Return the (x, y) coordinate for the center point of the cell that contains the specified text.  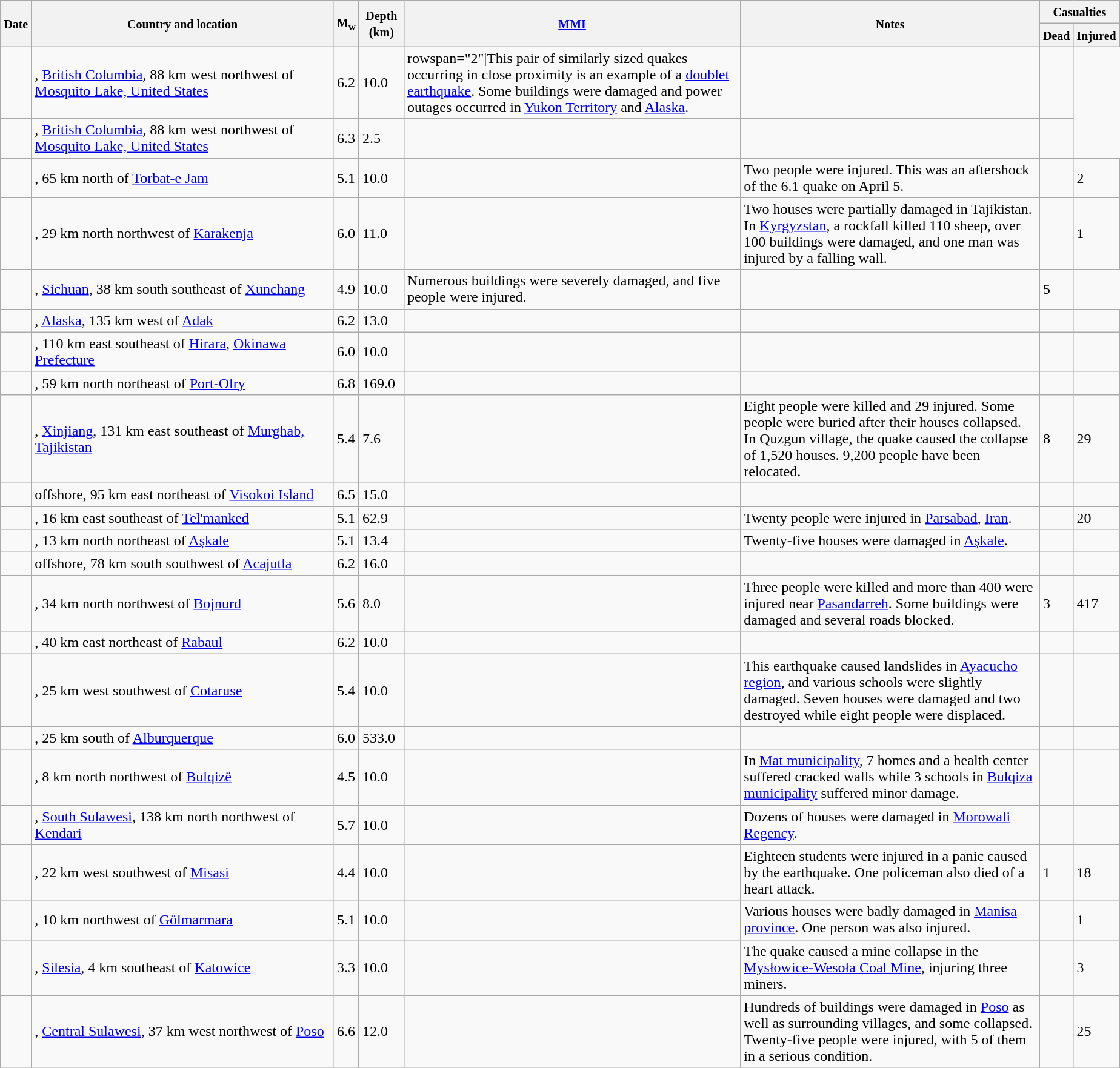
4.5 (346, 777)
4.4 (346, 872)
, Sichuan, 38 km south southeast of Xunchang (183, 290)
Injured (1096, 35)
, 25 km west southwest of Cotaruse (183, 691)
11.0 (381, 234)
533.0 (381, 738)
, 29 km north northwest of Karakenja (183, 234)
5.6 (346, 603)
, Xinjiang, 131 km east southeast of Murghab, Tajikistan (183, 439)
, 65 km north of Torbat-e Jam (183, 178)
Mw (346, 24)
62.9 (381, 518)
, 16 km east southeast of Tel'manked (183, 518)
, 25 km south of Alburquerque (183, 738)
, Alaska, 135 km west of Adak (183, 320)
Two people were injured. This was an aftershock of the 6.1 quake on April 5. (890, 178)
7.6 (381, 439)
, Central Sulawesi, 37 km west northwest of Poso (183, 1031)
Numerous buildings were severely damaged, and five people were injured. (572, 290)
25 (1096, 1031)
Twenty people were injured in Parsabad, Iran. (890, 518)
Casualties (1079, 12)
Three people were killed and more than 400 were injured near Pasandarreh. Some buildings were damaged and several roads blocked. (890, 603)
Depth (km) (381, 24)
, 8 km north northwest of Bulqizë (183, 777)
offshore, 95 km east northeast of Visokoi Island (183, 494)
Eighteen students were injured in a panic caused by the earthquake. One policeman also died of a heart attack. (890, 872)
, 40 km east northeast of Rabaul (183, 643)
13.0 (381, 320)
offshore, 78 km south southwest of Acajutla (183, 564)
, 22 km west southwest of Misasi (183, 872)
3.3 (346, 967)
Country and location (183, 24)
, Silesia, 4 km southeast of Katowice (183, 967)
6.8 (346, 383)
16.0 (381, 564)
MMI (572, 24)
15.0 (381, 494)
, 110 km east southeast of Hirara, Okinawa Prefecture (183, 351)
, 10 km northwest of Gölmarmara (183, 920)
18 (1096, 872)
Notes (890, 24)
The quake caused a mine collapse in the Mysłowice-Wesoła Coal Mine, injuring three miners. (890, 967)
6.3 (346, 138)
4.9 (346, 290)
12.0 (381, 1031)
5 (1056, 290)
417 (1096, 603)
20 (1096, 518)
Dozens of houses were damaged in Morowali Regency. (890, 825)
8 (1056, 439)
Twenty-five houses were damaged in Aşkale. (890, 541)
169.0 (381, 383)
, South Sulawesi, 138 km north northwest of Kendari (183, 825)
Various houses were badly damaged in Manisa province. One person was also injured. (890, 920)
, 13 km north northeast of Aşkale (183, 541)
2 (1096, 178)
Date (16, 24)
13.4 (381, 541)
5.7 (346, 825)
Dead (1056, 35)
6.5 (346, 494)
6.6 (346, 1031)
, 34 km north northwest of Bojnurd (183, 603)
2.5 (381, 138)
In Mat municipality, 7 homes and a health center suffered cracked walls while 3 schools in Bulqiza municipality suffered minor damage. (890, 777)
, 59 km north northeast of Port-Olry (183, 383)
29 (1096, 439)
8.0 (381, 603)
